Provide the (x, y) coordinate of the cell's center where the given text is located.  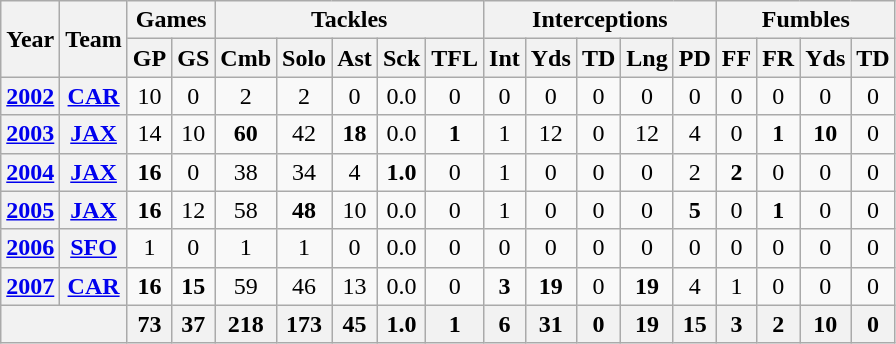
59 (246, 286)
GP (149, 58)
Year (30, 39)
173 (304, 324)
Lng (647, 58)
45 (355, 324)
73 (149, 324)
31 (550, 324)
60 (246, 134)
TFL (455, 58)
PD (694, 58)
Ast (355, 58)
2005 (30, 210)
2007 (30, 286)
Solo (304, 58)
Team (94, 39)
2004 (30, 172)
SFO (94, 248)
Int (505, 58)
FR (778, 58)
2002 (30, 96)
37 (194, 324)
34 (304, 172)
13 (355, 286)
5 (694, 210)
38 (246, 172)
2003 (30, 134)
FF (736, 58)
18 (355, 134)
Tackles (350, 20)
58 (246, 210)
46 (304, 286)
218 (246, 324)
Sck (401, 58)
14 (149, 134)
Games (170, 20)
Fumbles (806, 20)
42 (304, 134)
2006 (30, 248)
48 (304, 210)
Interceptions (600, 20)
GS (194, 58)
Cmb (246, 58)
6 (505, 324)
